Identify which cell holds the provided text, then report its (X, Y) central coordinate. 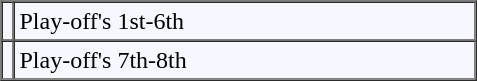
Play-off's 1st-6th (245, 22)
Play-off's 7th-8th (245, 60)
